Find where the given text appears and provide that cell's center as (x, y) coordinate. 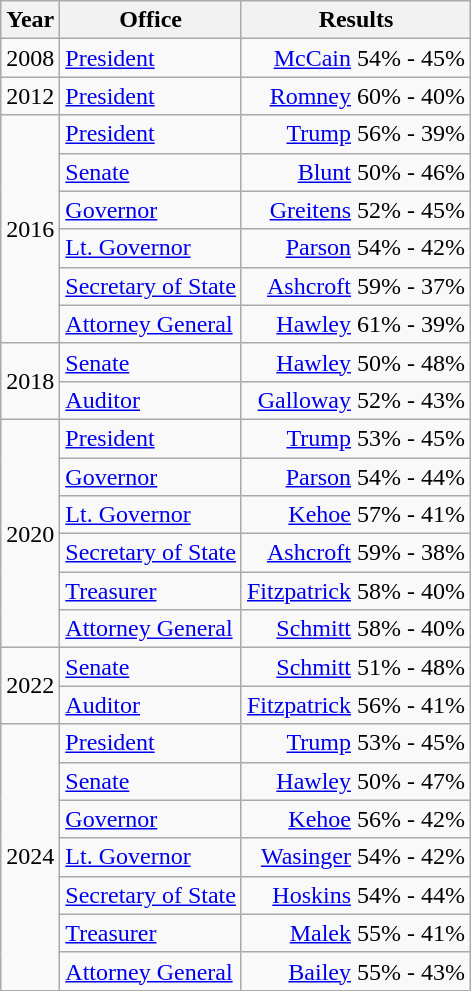
Kehoe 57% - 41% (356, 515)
Hoskins 54% - 44% (356, 895)
Blunt 50% - 46% (356, 172)
2018 (30, 381)
Trump 56% - 39% (356, 134)
Ashcroft 59% - 38% (356, 553)
Results (356, 20)
Office (151, 20)
Hawley 61% - 39% (356, 324)
Schmitt 58% - 40% (356, 629)
2012 (30, 96)
Ashcroft 59% - 37% (356, 286)
Parson 54% - 42% (356, 248)
Hawley 50% - 48% (356, 362)
Bailey 55% - 43% (356, 971)
Galloway 52% - 43% (356, 400)
2020 (30, 533)
Schmitt 51% - 48% (356, 667)
2024 (30, 857)
Fitzpatrick 58% - 40% (356, 591)
McCain 54% - 45% (356, 58)
Wasinger 54% - 42% (356, 857)
Greitens 52% - 45% (356, 210)
Malek 55% - 41% (356, 933)
Romney 60% - 40% (356, 96)
Fitzpatrick 56% - 41% (356, 705)
Year (30, 20)
2016 (30, 229)
2008 (30, 58)
Hawley 50% - 47% (356, 781)
2022 (30, 686)
Kehoe 56% - 42% (356, 819)
Parson 54% - 44% (356, 477)
